For the text-containing cell, return its midpoint in [x, y] coordinate format. 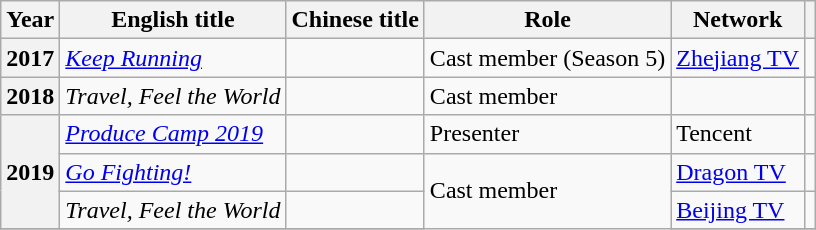
Cast member (Season 5) [547, 58]
Presenter [547, 134]
Network [738, 20]
Beijing TV [738, 210]
Zhejiang TV [738, 58]
2019 [30, 172]
Year [30, 20]
Dragon TV [738, 172]
Chinese title [355, 20]
Go Fighting! [173, 172]
Produce Camp 2019 [173, 134]
Tencent [738, 134]
Keep Running [173, 58]
2017 [30, 58]
Role [547, 20]
English title [173, 20]
2018 [30, 96]
